Find where the given text appears and provide that cell's center as (x, y) coordinate. 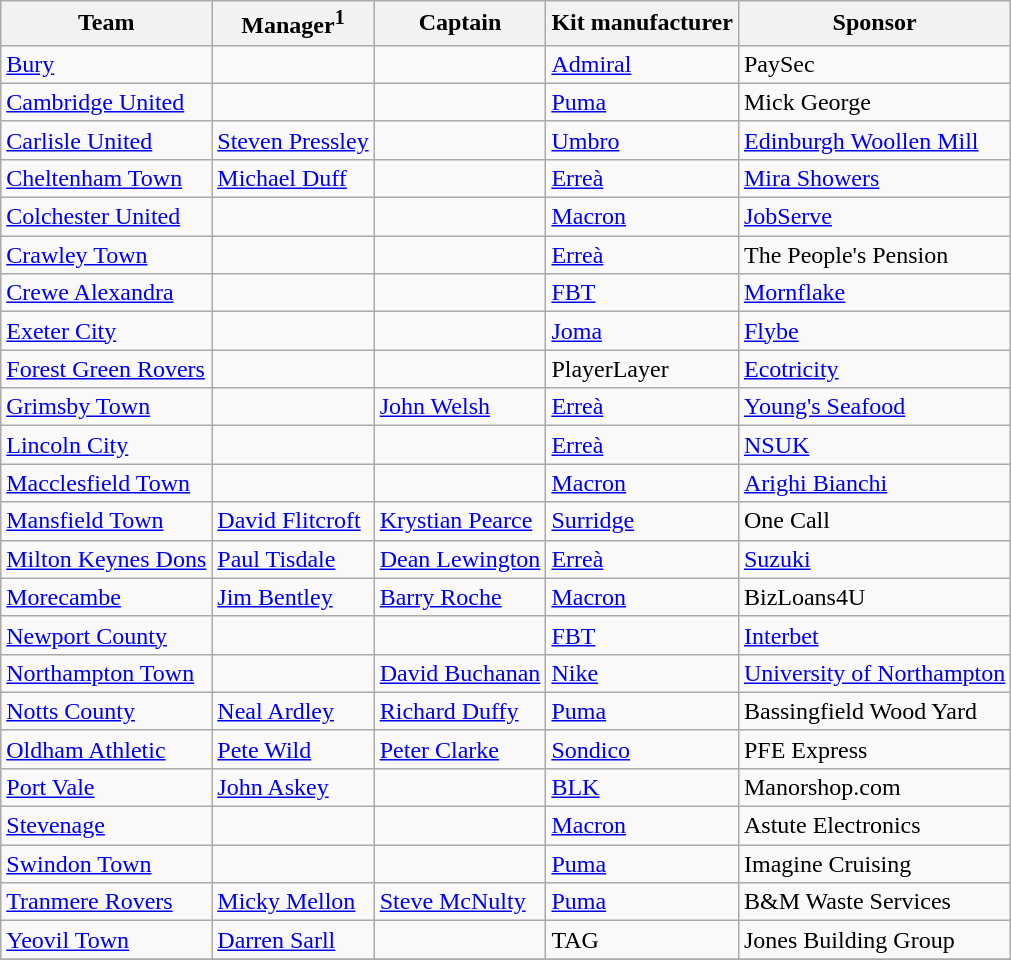
Yeovil Town (106, 940)
Surridge (642, 521)
Jones Building Group (874, 940)
Flybe (874, 331)
Crawley Town (106, 255)
Lincoln City (106, 445)
Arighi Bianchi (874, 483)
Admiral (642, 64)
Jim Bentley (293, 597)
Edinburgh Woollen Mill (874, 140)
Pete Wild (293, 749)
Oldham Athletic (106, 749)
Captain (460, 24)
John Askey (293, 787)
B&M Waste Services (874, 902)
Colchester United (106, 217)
Kit manufacturer (642, 24)
Krystian Pearce (460, 521)
Newport County (106, 635)
Carlisle United (106, 140)
Mira Showers (874, 178)
Tranmere Rovers (106, 902)
BizLoans4U (874, 597)
Swindon Town (106, 864)
Richard Duffy (460, 711)
Sondico (642, 749)
Dean Lewington (460, 559)
Nike (642, 673)
Astute Electronics (874, 826)
Mick George (874, 102)
Neal Ardley (293, 711)
Steven Pressley (293, 140)
JobServe (874, 217)
Exeter City (106, 331)
Northampton Town (106, 673)
Team (106, 24)
Grimsby Town (106, 407)
Michael Duff (293, 178)
Port Vale (106, 787)
Barry Roche (460, 597)
Mansfield Town (106, 521)
The People's Pension (874, 255)
One Call (874, 521)
BLK (642, 787)
University of Northampton (874, 673)
Manager1 (293, 24)
TAG (642, 940)
Young's Seafood (874, 407)
David Flitcroft (293, 521)
Macclesfield Town (106, 483)
Forest Green Rovers (106, 369)
Joma (642, 331)
Milton Keynes Dons (106, 559)
PFE Express (874, 749)
David Buchanan (460, 673)
Interbet (874, 635)
Darren Sarll (293, 940)
Crewe Alexandra (106, 293)
Peter Clarke (460, 749)
Mornflake (874, 293)
Stevenage (106, 826)
Micky Mellon (293, 902)
Steve McNulty (460, 902)
Paul Tisdale (293, 559)
PaySec (874, 64)
Imagine Cruising (874, 864)
PlayerLayer (642, 369)
John Welsh (460, 407)
Suzuki (874, 559)
Sponsor (874, 24)
Manorshop.com (874, 787)
Bassingfield Wood Yard (874, 711)
Umbro (642, 140)
Notts County (106, 711)
NSUK (874, 445)
Ecotricity (874, 369)
Cheltenham Town (106, 178)
Morecambe (106, 597)
Cambridge United (106, 102)
Bury (106, 64)
